Scan for the cell matching the given text and deliver its [X, Y] coordinate at center. 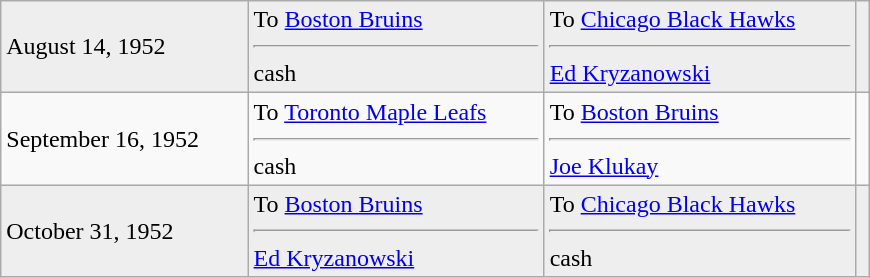
October 31, 1952 [124, 231]
To Chicago Black HawksEd Kryzanowski [700, 47]
To Chicago Black Hawkscash [700, 231]
August 14, 1952 [124, 47]
To Boston Bruinscash [396, 47]
September 16, 1952 [124, 139]
To Boston BruinsJoe Klukay [700, 139]
To Boston BruinsEd Kryzanowski [396, 231]
To Toronto Maple Leafscash [396, 139]
